For the text-containing cell, return its midpoint in [x, y] coordinate format. 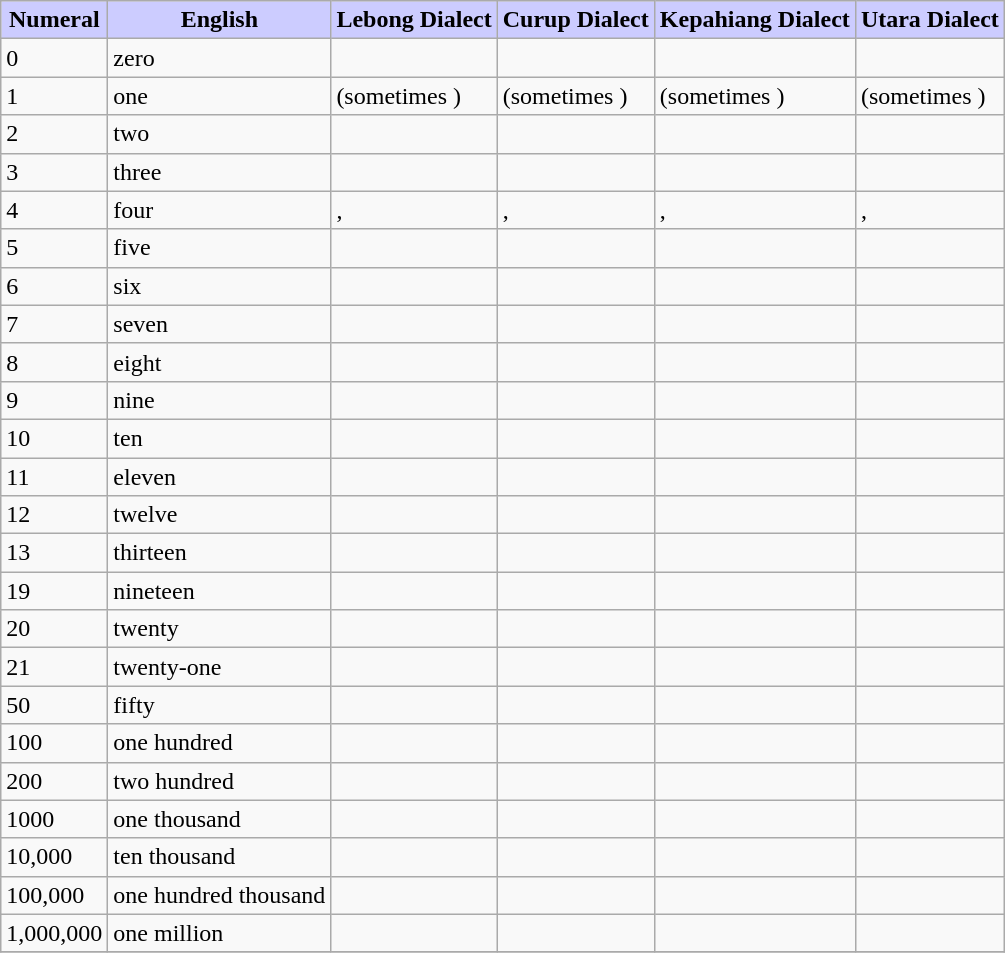
1 [54, 96]
10,000 [54, 857]
zero [220, 58]
one hundred thousand [220, 895]
Curup Dialect [576, 20]
eleven [220, 477]
8 [54, 362]
three [220, 172]
12 [54, 515]
200 [54, 781]
six [220, 286]
Numeral [54, 20]
seven [220, 324]
one [220, 96]
thirteen [220, 553]
twelve [220, 515]
ten thousand [220, 857]
9 [54, 400]
two hundred [220, 781]
English [220, 20]
Lebong Dialect [414, 20]
100 [54, 743]
21 [54, 667]
13 [54, 553]
eight [220, 362]
one thousand [220, 819]
fifty [220, 705]
100,000 [54, 895]
3 [54, 172]
6 [54, 286]
11 [54, 477]
1,000,000 [54, 933]
0 [54, 58]
five [220, 248]
twenty-one [220, 667]
Kepahiang Dialect [754, 20]
ten [220, 438]
one million [220, 933]
four [220, 210]
2 [54, 134]
1000 [54, 819]
one hundred [220, 743]
19 [54, 591]
nine [220, 400]
10 [54, 438]
20 [54, 629]
twenty [220, 629]
7 [54, 324]
nineteen [220, 591]
two [220, 134]
50 [54, 705]
5 [54, 248]
Utara Dialect [930, 20]
4 [54, 210]
